Identify which cell holds the provided text, then report its (x, y) central coordinate. 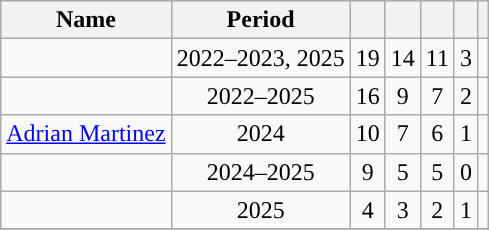
16 (368, 96)
4 (368, 210)
6 (437, 134)
11 (437, 58)
2024–2025 (260, 172)
10 (368, 134)
2022–2025 (260, 96)
19 (368, 58)
0 (466, 172)
2024 (260, 134)
14 (402, 58)
Name (86, 20)
Adrian Martinez (86, 134)
2025 (260, 210)
2022–2023, 2025 (260, 58)
Period (260, 20)
